Output the (X, Y) coordinate of the center of the cell containing the given text.  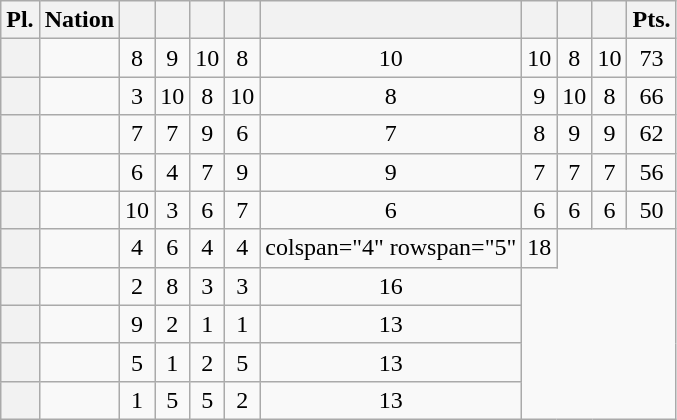
18 (540, 248)
colspan="4" rowspan="5" (391, 248)
Pl. (20, 20)
73 (652, 58)
62 (652, 134)
16 (391, 286)
66 (652, 96)
Pts. (652, 20)
Nation (79, 20)
50 (652, 210)
56 (652, 172)
